Output the (X, Y) coordinate of the center of the cell containing the given text.  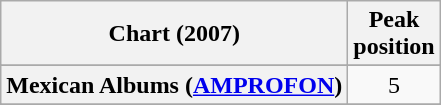
5 (394, 85)
Chart (2007) (174, 34)
Mexican Albums (AMPROFON) (174, 85)
Peakposition (394, 34)
